Detect which cell encompasses the target text, then output its (X, Y) center coordinate. 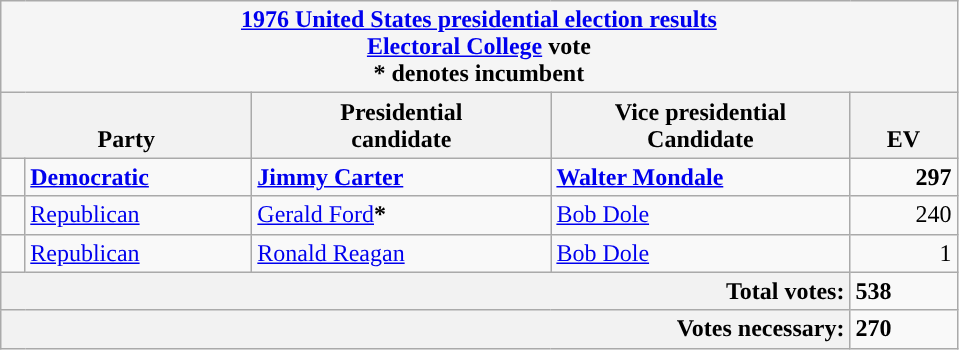
1976 United States presidential election resultsElectoral College vote* denotes incumbent (479, 47)
297 (904, 177)
240 (904, 215)
270 (904, 329)
Total votes: (426, 291)
Ronald Reagan (402, 253)
Jimmy Carter (402, 177)
Democratic (138, 177)
EV (904, 126)
Gerald Ford* (402, 215)
Walter Mondale (700, 177)
538 (904, 291)
Presidentialcandidate (402, 126)
1 (904, 253)
Party (126, 126)
Vice presidentialCandidate (700, 126)
Votes necessary: (426, 329)
